Pinpoint the cell where the given text exists, returning its [x, y] midpoint coordinate. 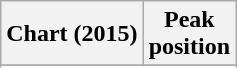
Chart (2015) [72, 34]
Peakposition [189, 34]
